Provide the [X, Y] coordinate of the cell's center where the given text is located.  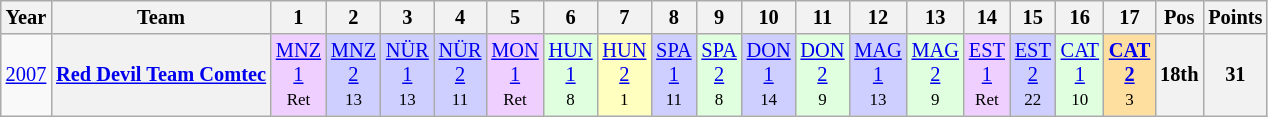
31 [1235, 75]
14 [987, 17]
15 [1033, 17]
Red Devil Team Comtec [161, 75]
18th [1179, 75]
CAT23 [1130, 75]
16 [1080, 17]
5 [514, 17]
13 [936, 17]
Team [161, 17]
MAG113 [878, 75]
4 [460, 17]
DON114 [769, 75]
MNZ213 [354, 75]
SPA28 [718, 75]
SPA111 [674, 75]
11 [823, 17]
2007 [26, 75]
MNZ1Ret [298, 75]
MON1Ret [514, 75]
10 [769, 17]
7 [624, 17]
Pos [1179, 17]
2 [354, 17]
CAT110 [1080, 75]
12 [878, 17]
6 [571, 17]
NÜR113 [408, 75]
EST1Ret [987, 75]
HUN21 [624, 75]
Points [1235, 17]
3 [408, 17]
1 [298, 17]
EST222 [1033, 75]
DON29 [823, 75]
HUN18 [571, 75]
8 [674, 17]
MAG29 [936, 75]
9 [718, 17]
NÜR211 [460, 75]
17 [1130, 17]
Year [26, 17]
